Detect which cell encompasses the target text, then output its [x, y] center coordinate. 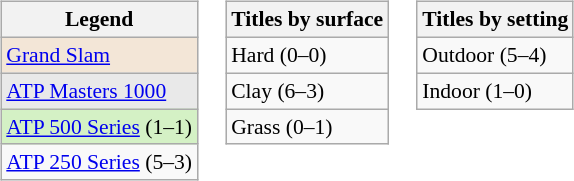
Titles by setting [495, 20]
Indoor (1–0) [495, 91]
Outdoor (5–4) [495, 55]
ATP Masters 1000 [99, 91]
Titles by surface [307, 20]
Clay (6–3) [307, 91]
Grass (0–1) [307, 127]
Legend [99, 20]
ATP 500 Series (1–1) [99, 127]
Grand Slam [99, 55]
Hard (0–0) [307, 55]
ATP 250 Series (5–3) [99, 162]
